Provide the [X, Y] coordinate of the cell's center where the given text is located.  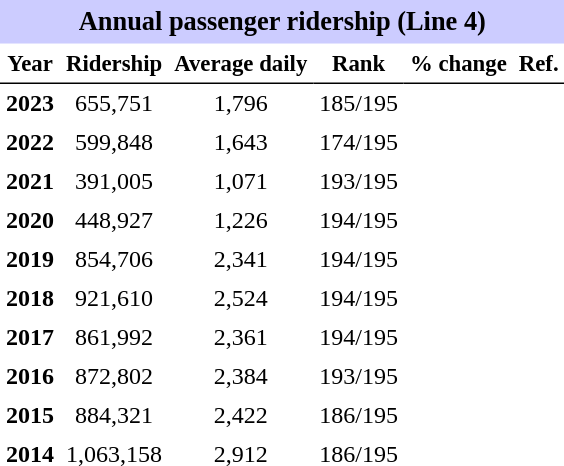
2,524 [240, 298]
1,643 [240, 142]
2016 [30, 376]
655,751 [114, 104]
2020 [30, 220]
% change [458, 64]
2,422 [240, 416]
Rank [358, 64]
599,848 [114, 142]
854,706 [114, 260]
Average daily [240, 64]
1,071 [240, 182]
185/195 [358, 104]
884,321 [114, 416]
186/195 [358, 416]
2,341 [240, 260]
Year [30, 64]
2023 [30, 104]
2017 [30, 338]
861,992 [114, 338]
2018 [30, 298]
2022 [30, 142]
Ridership [114, 64]
1,226 [240, 220]
2019 [30, 260]
2015 [30, 416]
1,796 [240, 104]
174/195 [358, 142]
921,610 [114, 298]
2,384 [240, 376]
872,802 [114, 376]
448,927 [114, 220]
2021 [30, 182]
391,005 [114, 182]
2,361 [240, 338]
